Identify which cell holds the provided text, then report its [X, Y] central coordinate. 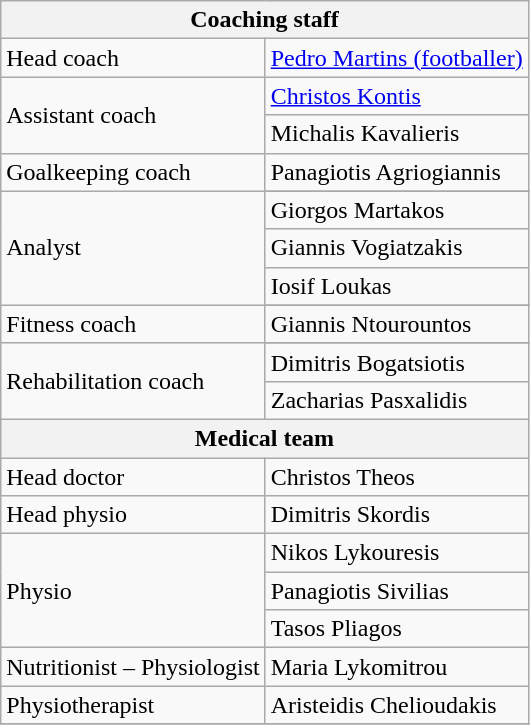
Rehabilitation coach [133, 381]
Giorgos Martakos [396, 210]
Analyst [133, 248]
Michalis Kavalieris [396, 134]
Assistant coach [133, 115]
Dimitris Bogatsiotis [396, 362]
Panagiotis Sivilias [396, 591]
Giannis Vogiatzakis [396, 248]
Head coach [133, 58]
Tasos Pliagos [396, 629]
Zacharias Pasxalidis [396, 400]
Christos Theos [396, 477]
Goalkeeping coach [133, 172]
Panagiotis Agriogiannis [396, 172]
Maria Lykomitrou [396, 667]
Coaching staff [264, 20]
Iosif Loukas [396, 286]
Dimitris Skordis [396, 515]
Giannis Ntourountos [396, 324]
Head physio [133, 515]
Christos Kontis [396, 96]
Pedro Martins (footballer) [396, 58]
Fitness coach [133, 324]
Physio [133, 591]
Nutritionist – Physiologist [133, 667]
Aristeidis Chelioudakis [396, 705]
Medical team [264, 438]
Head doctor [133, 477]
Physiotherapist [133, 705]
Nikos Lykouresis [396, 553]
